Locate the cell with the specified text and output its [X, Y] center coordinate. 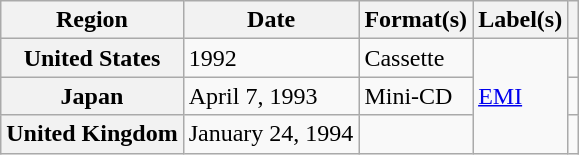
Region [92, 20]
Label(s) [520, 20]
Cassette [416, 58]
Date [271, 20]
Format(s) [416, 20]
United Kingdom [92, 134]
1992 [271, 58]
Mini-CD [416, 96]
United States [92, 58]
January 24, 1994 [271, 134]
April 7, 1993 [271, 96]
EMI [520, 96]
Japan [92, 96]
